Determine the (X, Y) coordinate at the center of the cell enclosing the given text.  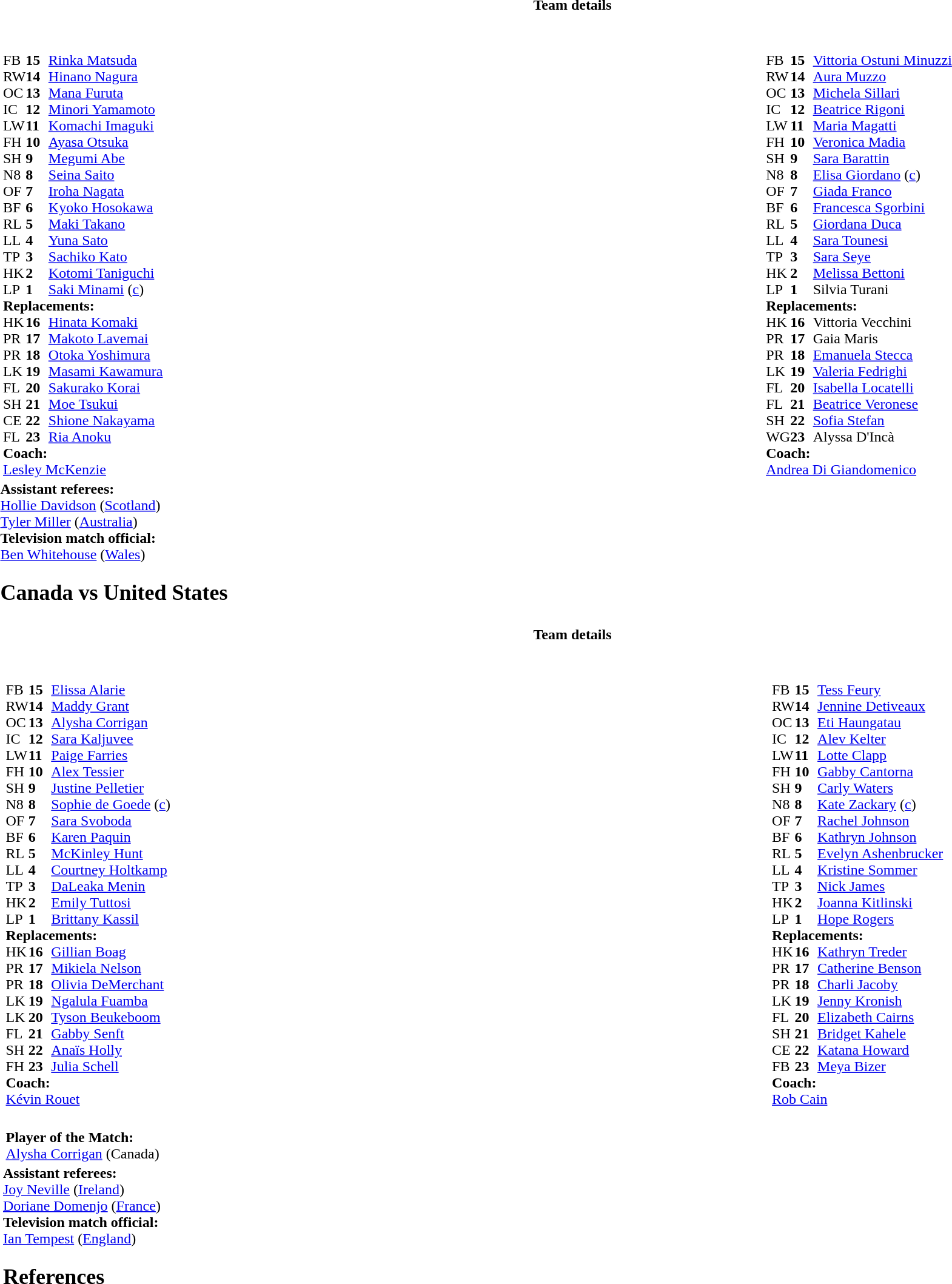
Alex Tessier (110, 771)
Kotomi Taniguchi (106, 273)
Jennine Detiveaux (880, 706)
Brittany Kassil (110, 919)
Sakurako Korai (106, 388)
Yuna Sato (106, 240)
Sara Seye (883, 257)
Emily Tuttosi (110, 902)
Kévin Rouet (89, 1099)
McKinley Hunt (110, 854)
Gabby Cantorna (880, 771)
Vittoria Vecchini (883, 323)
Emanuela Stecca (883, 355)
Ria Anoku (106, 437)
Nick James (880, 887)
Julia Schell (110, 1066)
Makoto Lavemai (106, 338)
Alysha Corrigan (110, 723)
Tyson Beukeboom (110, 1018)
Sophie de Goede (c) (110, 804)
Moe Tsukui (106, 404)
Maddy Grant (110, 706)
Anaïs Holly (110, 1050)
Masami Kawamura (106, 371)
Gabby Senft (110, 1034)
Sara Svoboda (110, 821)
Meya Bizer (880, 1066)
Mikiela Nelson (110, 968)
DaLeaka Menin (110, 887)
Catherine Benson (880, 968)
Tess Feury (880, 690)
Olivia DeMerchant (110, 985)
Veronica Madia (883, 142)
Otoka Yoshimura (106, 355)
Alyssa D'Incà (883, 437)
Eti Haungatau (880, 723)
Katana Howard (880, 1050)
Giordana Duca (883, 224)
Sara Barattin (883, 159)
Hope Rogers (880, 919)
Maki Takano (106, 224)
Andrea Di Giandomenico (859, 469)
Francesca Sgorbini (883, 207)
Sofia Stefan (883, 421)
Joanna Kitlinski (880, 902)
Gillian Boag (110, 952)
Valeria Fedrighi (883, 371)
Kristine Sommer (880, 870)
Carly Waters (880, 788)
Sachiko Kato (106, 257)
Justine Pelletier (110, 788)
Michela Sillari (883, 93)
Elizabeth Cairns (880, 1018)
Charli Jacoby (880, 985)
Karen Paquin (110, 837)
Kathryn Treder (880, 952)
Mana Furuta (106, 93)
Giada Franco (883, 192)
Sara Tounesi (883, 240)
Beatrice Veronese (883, 404)
Komachi Imaguki (106, 126)
Ayasa Otsuka (106, 142)
Minori Yamamoto (106, 109)
Shione Nakayama (106, 421)
Kathryn Johnson (880, 837)
Kyoko Hosokawa (106, 207)
Ngalula Fuamba (110, 1001)
Rinka Matsuda (106, 61)
WG (778, 437)
Gaia Maris (883, 338)
Melissa Bettoni (883, 273)
Hinata Komaki (106, 323)
Hinano Nagura (106, 76)
Vittoria Ostuni Minuzzi (883, 61)
Rob Cain (857, 1099)
Rachel Johnson (880, 821)
Maria Magatti (883, 126)
Evelyn Ashenbrucker (880, 854)
Kate Zackary (c) (880, 804)
Jenny Kronish (880, 1001)
Seina Saito (106, 175)
Saki Minami (c) (106, 290)
Courtney Holtkamp (110, 870)
Lotte Clapp (880, 756)
Paige Farries (110, 756)
Isabella Locatelli (883, 388)
Lesley McKenzie (83, 469)
Aura Muzzo (883, 76)
Elissa Alarie (110, 690)
Iroha Nagata (106, 192)
Elisa Giordano (c) (883, 175)
Megumi Abe (106, 159)
Bridget Kahele (880, 1034)
Alev Kelter (880, 739)
Silvia Turani (883, 290)
Beatrice Rigoni (883, 109)
Sara Kaljuvee (110, 739)
